From the cell containing the given text, extract its center point as (x, y) coordinate. 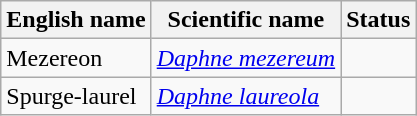
Status (378, 20)
Daphne laureola (246, 96)
Mezereon (76, 58)
Spurge-laurel (76, 96)
English name (76, 20)
Scientific name (246, 20)
Daphne mezereum (246, 58)
